Determine the [x, y] coordinate at the center of the cell enclosing the given text.  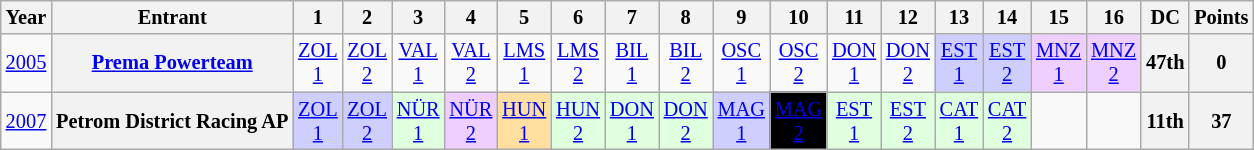
VAL1 [418, 63]
4 [472, 17]
15 [1058, 17]
9 [742, 17]
1 [318, 17]
7 [632, 17]
Prema Powerteam [172, 63]
2005 [26, 63]
2 [368, 17]
0 [1221, 63]
MNZ2 [1114, 63]
CAT2 [1007, 121]
MAG2 [798, 121]
MNZ1 [1058, 63]
3 [418, 17]
OSC2 [798, 63]
12 [908, 17]
11th [1165, 121]
LMS2 [578, 63]
MAG1 [742, 121]
37 [1221, 121]
6 [578, 17]
5 [524, 17]
10 [798, 17]
VAL2 [472, 63]
Entrant [172, 17]
Petrom District Racing AP [172, 121]
CAT1 [959, 121]
8 [686, 17]
11 [854, 17]
NÜR2 [472, 121]
DC [1165, 17]
HUN1 [524, 121]
NÜR1 [418, 121]
14 [1007, 17]
OSC1 [742, 63]
Year [26, 17]
HUN2 [578, 121]
16 [1114, 17]
BIL1 [632, 63]
47th [1165, 63]
2007 [26, 121]
BIL2 [686, 63]
Points [1221, 17]
13 [959, 17]
LMS1 [524, 63]
